From the cell containing the given text, extract its center point as (x, y) coordinate. 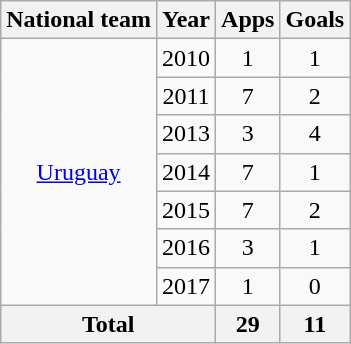
11 (315, 324)
Total (108, 324)
Year (186, 20)
Apps (248, 20)
Goals (315, 20)
29 (248, 324)
2017 (186, 286)
Uruguay (79, 172)
2013 (186, 134)
2010 (186, 58)
0 (315, 286)
2011 (186, 96)
2016 (186, 248)
2014 (186, 172)
National team (79, 20)
2015 (186, 210)
4 (315, 134)
